Find where the given text appears and provide that cell's center as [X, Y] coordinate. 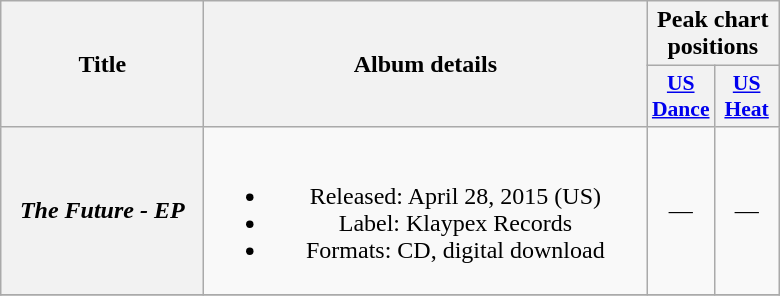
USHeat [747, 96]
Released: April 28, 2015 (US)Label: Klaypex RecordsFormats: CD, digital download [426, 210]
Peak chart positions [713, 34]
USDance [681, 96]
Album details [426, 64]
Title [102, 64]
The Future - EP [102, 210]
